Determine the [x, y] coordinate at the center of the cell enclosing the given text.  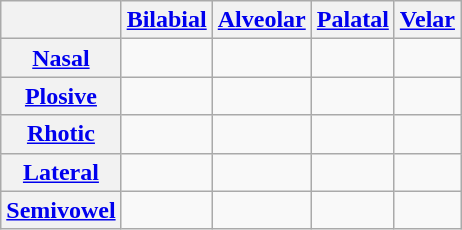
Palatal [352, 20]
Bilabial [166, 20]
Semivowel [61, 210]
Alveolar [262, 20]
Nasal [61, 58]
Plosive [61, 96]
Rhotic [61, 134]
Velar [427, 20]
Lateral [61, 172]
